Scan for the cell matching the given text and deliver its [x, y] coordinate at center. 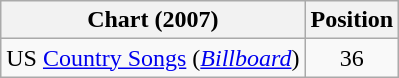
Position [352, 20]
36 [352, 58]
US Country Songs (Billboard) [153, 58]
Chart (2007) [153, 20]
